Identify which cell holds the provided text, then report its [X, Y] central coordinate. 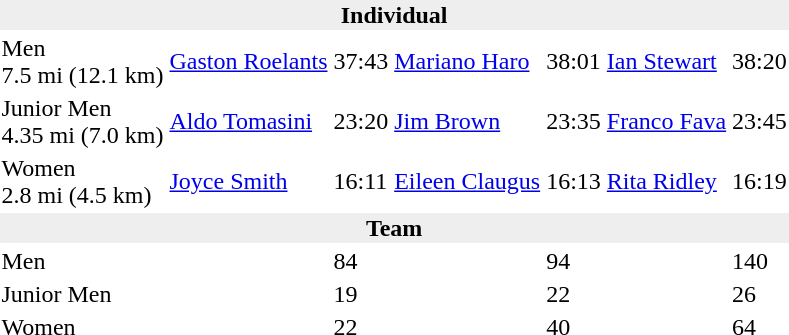
26 [760, 294]
Rita Ridley [666, 182]
23:35 [574, 122]
16:19 [760, 182]
Franco Fava [666, 122]
16:13 [574, 182]
Mariano Haro [468, 62]
Women2.8 mi (4.5 km) [82, 182]
16:11 [361, 182]
Joyce Smith [248, 182]
94 [574, 261]
38:20 [760, 62]
23:20 [361, 122]
Ian Stewart [666, 62]
23:45 [760, 122]
38:01 [574, 62]
Men [82, 261]
Aldo Tomasini [248, 122]
Team [394, 228]
Junior Men4.35 mi (7.0 km) [82, 122]
Individual [394, 15]
Jim Brown [468, 122]
140 [760, 261]
Men7.5 mi (12.1 km) [82, 62]
84 [361, 261]
Gaston Roelants [248, 62]
22 [574, 294]
19 [361, 294]
Eileen Claugus [468, 182]
37:43 [361, 62]
Junior Men [82, 294]
